Scan for the cell matching the given text and deliver its [X, Y] coordinate at center. 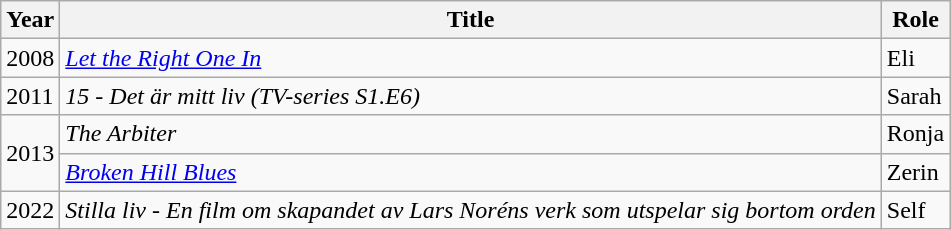
Title [470, 20]
The Arbiter [470, 134]
2013 [30, 153]
Zerin [915, 172]
Stilla liv - En film om skapandet av Lars Noréns verk som utspelar sig bortom orden [470, 210]
Year [30, 20]
Ronja [915, 134]
Eli [915, 58]
Broken Hill Blues [470, 172]
2022 [30, 210]
2011 [30, 96]
Sarah [915, 96]
15 - Det är mitt liv (TV-series S1.E6) [470, 96]
2008 [30, 58]
Role [915, 20]
Self [915, 210]
Let the Right One In [470, 58]
